Locate the cell with the specified text and output its (x, y) center coordinate. 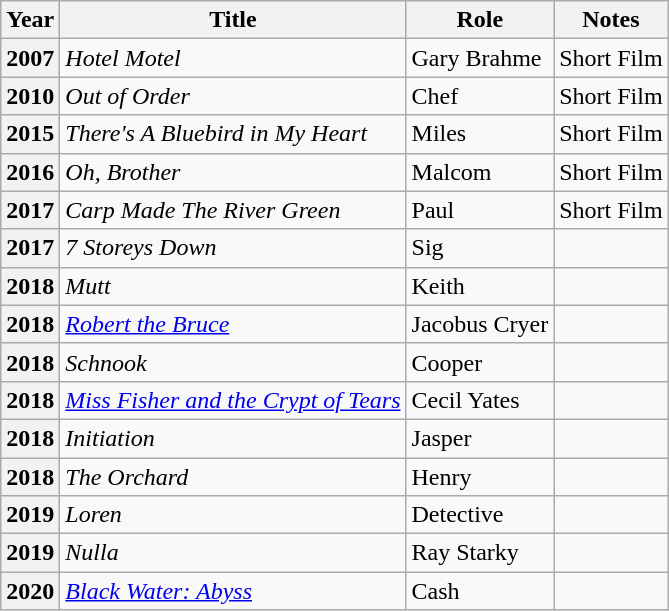
Schnook (233, 362)
Robert the Bruce (233, 324)
Keith (480, 286)
Oh, Brother (233, 172)
2015 (30, 134)
2007 (30, 58)
Jacobus Cryer (480, 324)
Malcom (480, 172)
Cooper (480, 362)
Ray Starky (480, 553)
Chef (480, 96)
Black Water: Abyss (233, 591)
2020 (30, 591)
Jasper (480, 438)
Year (30, 20)
7 Storeys Down (233, 248)
Cecil Yates (480, 400)
Mutt (233, 286)
Out of Order (233, 96)
Role (480, 20)
Sig (480, 248)
Gary Brahme (480, 58)
2016 (30, 172)
Loren (233, 515)
Cash (480, 591)
Paul (480, 210)
Henry (480, 477)
2010 (30, 96)
Miss Fisher and the Crypt of Tears (233, 400)
The Orchard (233, 477)
Notes (611, 20)
Initiation (233, 438)
Title (233, 20)
Nulla (233, 553)
There's A Bluebird in My Heart (233, 134)
Hotel Motel (233, 58)
Miles (480, 134)
Carp Made The River Green (233, 210)
Detective (480, 515)
